Pinpoint the cell where the given text exists, returning its [x, y] midpoint coordinate. 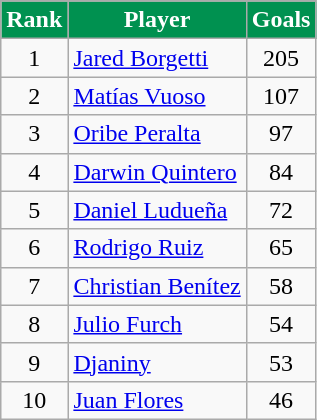
4 [34, 172]
58 [281, 286]
Jared Borgetti [157, 58]
205 [281, 58]
Daniel Ludueña [157, 210]
1 [34, 58]
3 [34, 134]
97 [281, 134]
6 [34, 248]
Christian Benítez [157, 286]
65 [281, 248]
Darwin Quintero [157, 172]
Djaniny [157, 362]
10 [34, 400]
107 [281, 96]
46 [281, 400]
72 [281, 210]
Rank [34, 20]
Goals [281, 20]
2 [34, 96]
53 [281, 362]
84 [281, 172]
8 [34, 324]
Juan Flores [157, 400]
5 [34, 210]
Julio Furch [157, 324]
Rodrigo Ruiz [157, 248]
7 [34, 286]
Matías Vuoso [157, 96]
54 [281, 324]
Oribe Peralta [157, 134]
Player [157, 20]
9 [34, 362]
